Pinpoint the cell where the given text exists, returning its (x, y) midpoint coordinate. 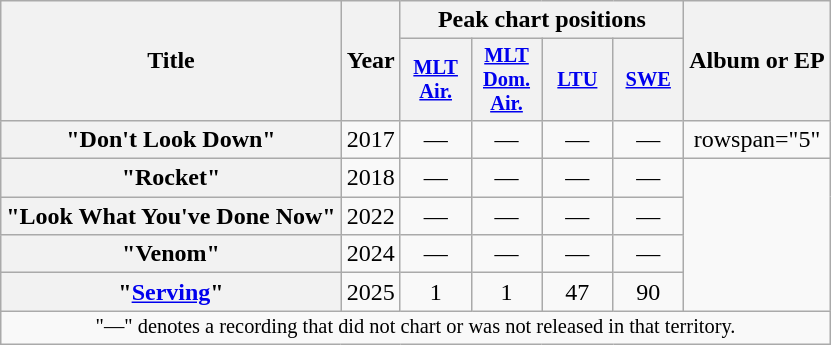
47 (578, 292)
rowspan="5" (758, 139)
2022 (370, 216)
Year (370, 61)
"—" denotes a recording that did not chart or was not released in that territory. (416, 328)
"Don't Look Down" (171, 139)
2024 (370, 254)
"Venom" (171, 254)
Peak chart positions (542, 20)
2017 (370, 139)
SWE (648, 80)
"Serving" (171, 292)
2025 (370, 292)
Album or EP (758, 61)
"Rocket" (171, 178)
MLTAir. (436, 80)
90 (648, 292)
LTU (578, 80)
"Look What You've Done Now" (171, 216)
2018 (370, 178)
Title (171, 61)
MLTDom.Air. (506, 80)
